Detect which cell encompasses the target text, then output its [x, y] center coordinate. 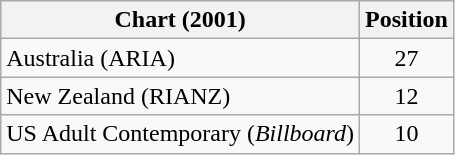
10 [407, 134]
27 [407, 58]
Australia (ARIA) [180, 58]
New Zealand (RIANZ) [180, 96]
12 [407, 96]
Position [407, 20]
Chart (2001) [180, 20]
US Adult Contemporary (Billboard) [180, 134]
